Scan for the cell matching the given text and deliver its [X, Y] coordinate at center. 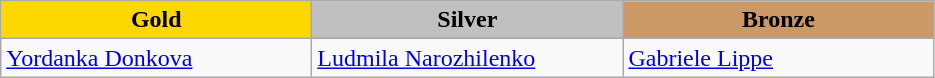
Ludmila Narozhilenko [468, 58]
Yordanka Donkova [156, 58]
Silver [468, 20]
Gold [156, 20]
Gabriele Lippe [778, 58]
Bronze [778, 20]
